Provide the [X, Y] coordinate of the cell's center where the given text is located.  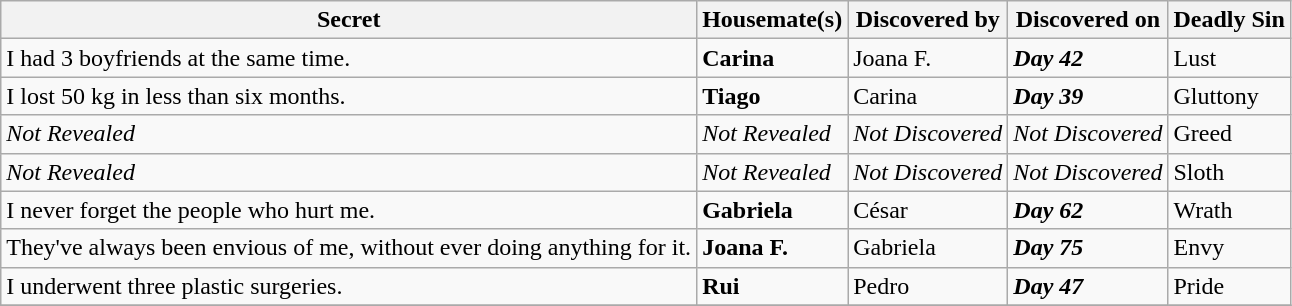
I lost 50 kg in less than six months. [349, 96]
Sloth [1229, 172]
César [928, 210]
Secret [349, 20]
Day 75 [1088, 248]
I underwent three plastic surgeries. [349, 286]
Pride [1229, 286]
Day 42 [1088, 58]
I had 3 boyfriends at the same time. [349, 58]
I never forget the people who hurt me. [349, 210]
Discovered by [928, 20]
Gluttony [1229, 96]
Greed [1229, 134]
Rui [772, 286]
Day 62 [1088, 210]
Tiago [772, 96]
Housemate(s) [772, 20]
Pedro [928, 286]
Deadly Sin [1229, 20]
Wrath [1229, 210]
Envy [1229, 248]
Lust [1229, 58]
Day 39 [1088, 96]
They've always been envious of me, without ever doing anything for it. [349, 248]
Day 47 [1088, 286]
Discovered on [1088, 20]
